Return the [X, Y] coordinate for the center point of the cell that contains the specified text.  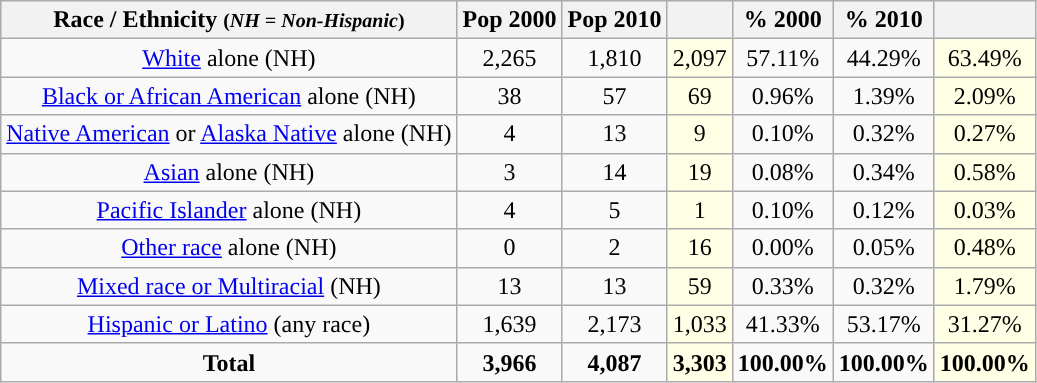
Hispanic or Latino (any race) [229, 324]
0.00% [782, 248]
53.17% [884, 324]
Pop 2000 [510, 20]
2,173 [614, 324]
4,087 [614, 362]
5 [614, 210]
2,265 [510, 58]
0.27% [984, 134]
1,810 [614, 58]
41.33% [782, 324]
% 2000 [782, 20]
White alone (NH) [229, 58]
31.27% [984, 324]
0.96% [782, 96]
Pop 2010 [614, 20]
44.29% [884, 58]
Total [229, 362]
1 [700, 210]
3 [510, 172]
0.05% [884, 248]
9 [700, 134]
57.11% [782, 58]
Native American or Alaska Native alone (NH) [229, 134]
3,303 [700, 362]
Asian alone (NH) [229, 172]
1,639 [510, 324]
Pacific Islander alone (NH) [229, 210]
0.48% [984, 248]
19 [700, 172]
Other race alone (NH) [229, 248]
0.03% [984, 210]
38 [510, 96]
Mixed race or Multiracial (NH) [229, 286]
59 [700, 286]
0.33% [782, 286]
0.12% [884, 210]
2,097 [700, 58]
2.09% [984, 96]
1.79% [984, 286]
0.58% [984, 172]
63.49% [984, 58]
0 [510, 248]
14 [614, 172]
3,966 [510, 362]
16 [700, 248]
% 2010 [884, 20]
Race / Ethnicity (NH = Non-Hispanic) [229, 20]
1,033 [700, 324]
0.08% [782, 172]
1.39% [884, 96]
57 [614, 96]
Black or African American alone (NH) [229, 96]
0.34% [884, 172]
69 [700, 96]
2 [614, 248]
